Find where the given text appears and provide that cell's center as (X, Y) coordinate. 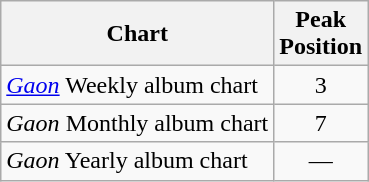
— (321, 161)
Gaon Weekly album chart (138, 85)
7 (321, 123)
Gaon Yearly album chart (138, 161)
Chart (138, 34)
3 (321, 85)
PeakPosition (321, 34)
Gaon Monthly album chart (138, 123)
